From the cell containing the given text, extract its center point as (X, Y) coordinate. 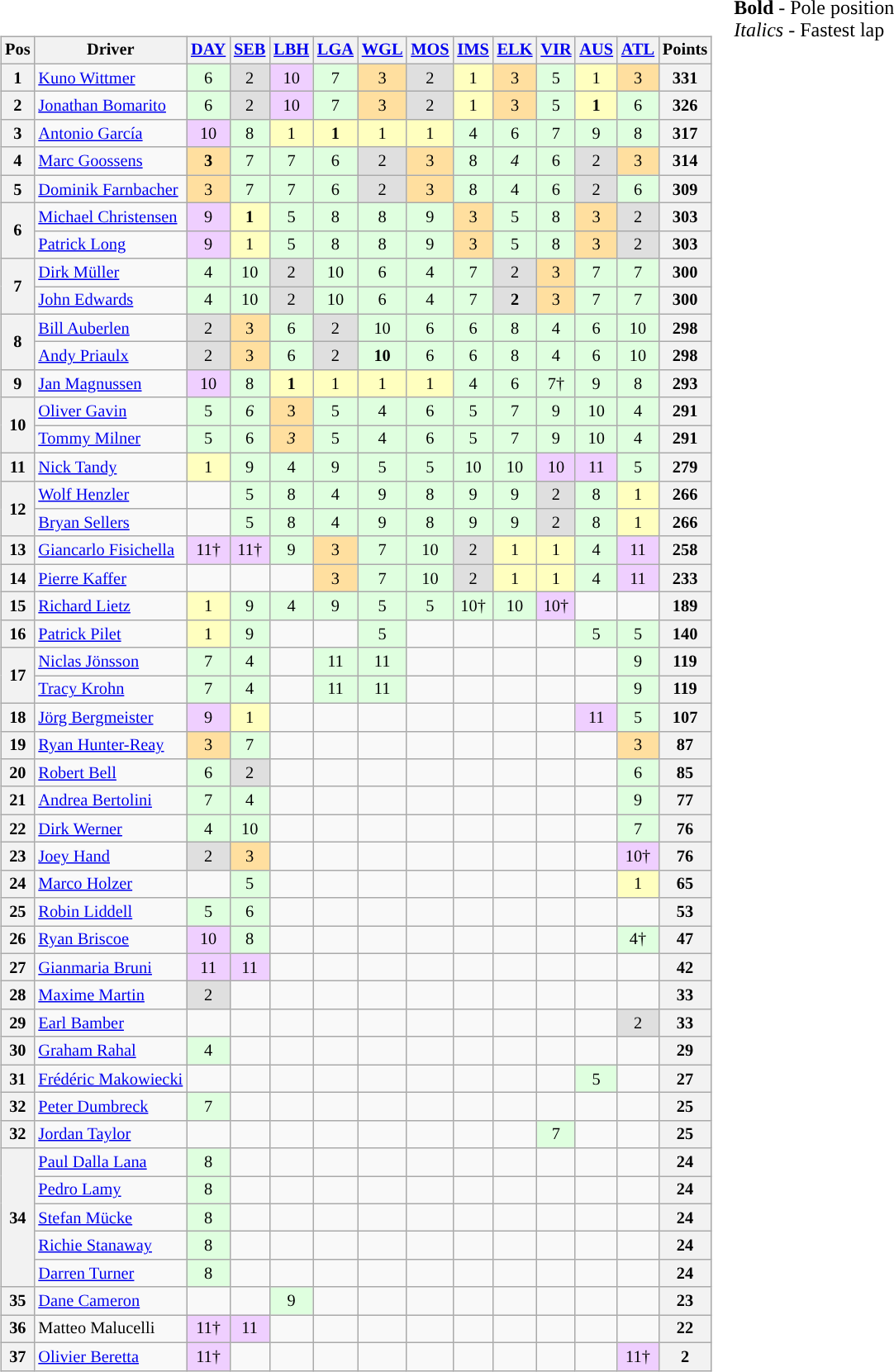
Maxime Martin (111, 995)
189 (685, 606)
SEB (250, 50)
Dane Cameron (111, 1301)
ATL (638, 50)
Dirk Müller (111, 273)
16 (17, 634)
Richie Stanaway (111, 1246)
65 (685, 884)
Darren Turner (111, 1274)
Bill Auberlen (111, 328)
12 (17, 509)
Olivier Beretta (111, 1356)
47 (685, 940)
DAY (208, 50)
Pedro Lamy (111, 1190)
Pierre Kaffer (111, 578)
36 (17, 1329)
Joey Hand (111, 857)
37 (17, 1356)
Driver (111, 50)
MOS (430, 50)
17 (17, 676)
35 (17, 1301)
15 (17, 606)
Marc Goossens (111, 161)
Kuno Wittmer (111, 78)
Jonathan Bomarito (111, 106)
30 (17, 1051)
Dominik Farnbacher (111, 189)
Andrea Bertolini (111, 800)
Graham Rahal (111, 1051)
Wolf Henzler (111, 495)
VIR (555, 50)
Pos (17, 50)
Michael Christensen (111, 217)
Dirk Werner (111, 828)
Andy Priaulx (111, 356)
233 (685, 578)
87 (685, 745)
Niclas Jönsson (111, 662)
26 (17, 940)
18 (17, 717)
LBH (291, 50)
Frédéric Makowiecki (111, 1079)
Robert Bell (111, 773)
Jörg Bergmeister (111, 717)
31 (17, 1079)
LGA (335, 50)
Oliver Gavin (111, 411)
4† (638, 940)
Nick Tandy (111, 467)
258 (685, 550)
Jordan Taylor (111, 1134)
Jan Magnussen (111, 384)
Ryan Hunter-Reay (111, 745)
Ryan Briscoe (111, 940)
21 (17, 800)
Gianmaria Bruni (111, 967)
314 (685, 161)
Bryan Sellers (111, 523)
293 (685, 384)
7† (555, 384)
Patrick Pilet (111, 634)
28 (17, 995)
331 (685, 78)
53 (685, 912)
279 (685, 467)
Paul Dalla Lana (111, 1162)
20 (17, 773)
AUS (596, 50)
77 (685, 800)
Tommy Milner (111, 439)
John Edwards (111, 301)
309 (685, 189)
317 (685, 134)
140 (685, 634)
Points (685, 50)
WGL (383, 50)
Richard Lietz (111, 606)
34 (17, 1218)
ELK (516, 50)
42 (685, 967)
Earl Bamber (111, 1023)
326 (685, 106)
Matteo Malucelli (111, 1329)
Giancarlo Fisichella (111, 550)
13 (17, 550)
Peter Dumbreck (111, 1107)
19 (17, 745)
85 (685, 773)
107 (685, 717)
Marco Holzer (111, 884)
IMS (473, 50)
Tracy Krohn (111, 690)
14 (17, 578)
Stefan Mücke (111, 1218)
Patrick Long (111, 244)
Antonio García (111, 134)
Robin Liddell (111, 912)
